Output the [X, Y] coordinate of the center of the cell containing the given text.  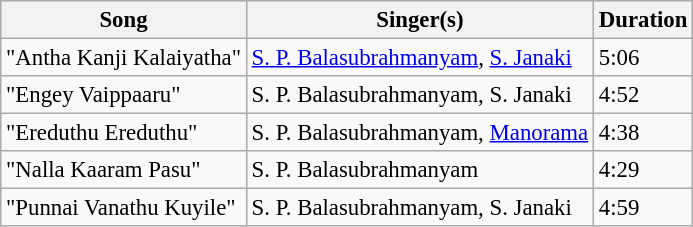
"Ereduthu Ereduthu" [124, 133]
"Punnai Vanathu Kuyile" [124, 208]
S. P. Balasubrahmanyam [420, 170]
Singer(s) [420, 20]
4:52 [644, 95]
"Nalla Kaaram Pasu" [124, 170]
"Engey Vaippaaru" [124, 95]
4:29 [644, 170]
S. P. Balasubrahmanyam, Manorama [420, 133]
4:59 [644, 208]
5:06 [644, 58]
Song [124, 20]
4:38 [644, 133]
"Antha Kanji Kalaiyatha" [124, 58]
Duration [644, 20]
